Search for the cell housing the specified text and yield its (X, Y) center coordinate. 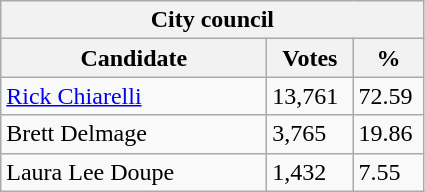
3,765 (310, 134)
Candidate (134, 58)
City council (212, 20)
72.59 (388, 96)
7.55 (388, 172)
Brett Delmage (134, 134)
19.86 (388, 134)
Votes (310, 58)
Laura Lee Doupe (134, 172)
% (388, 58)
13,761 (310, 96)
Rick Chiarelli (134, 96)
1,432 (310, 172)
